Detect which cell encompasses the target text, then output its (x, y) center coordinate. 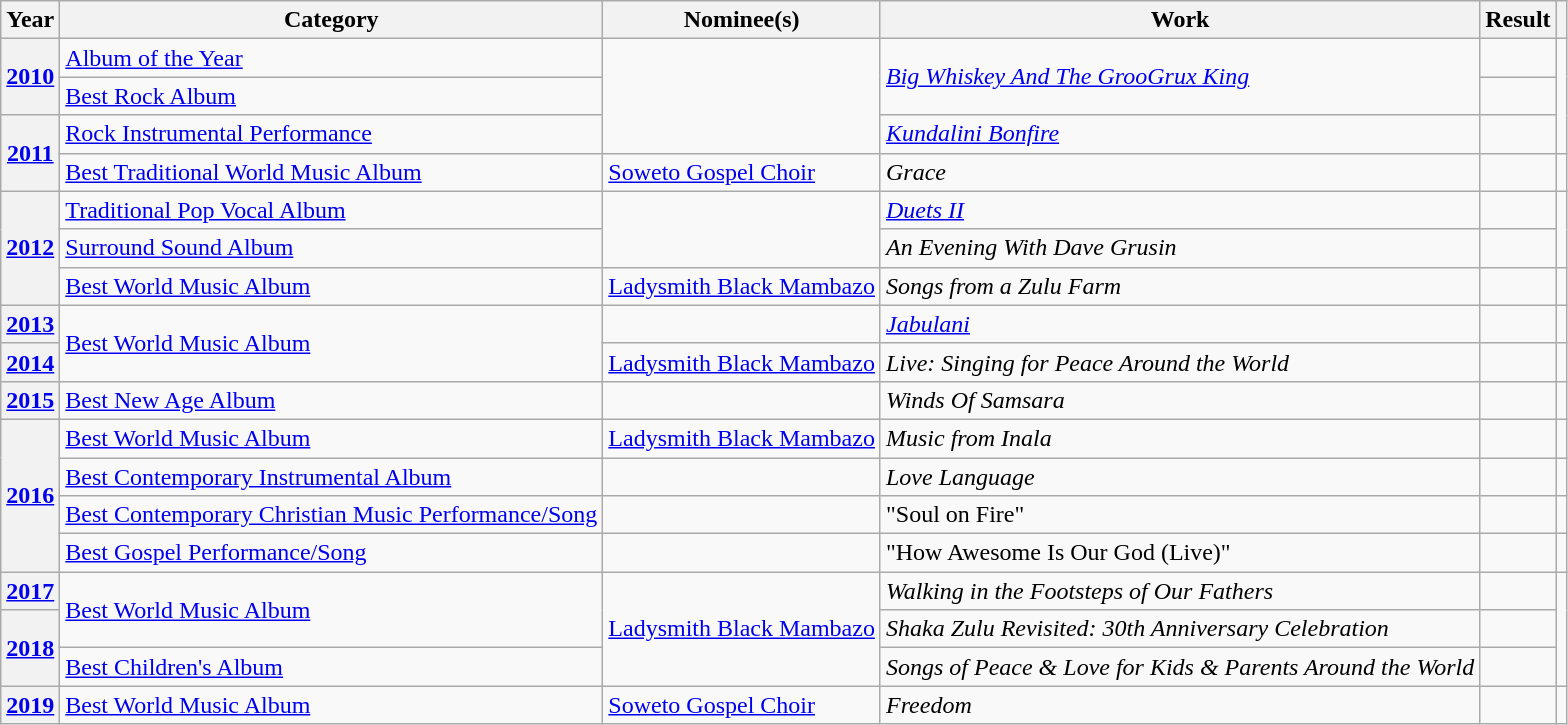
Freedom (1180, 705)
Duets II (1180, 210)
Best Contemporary Instrumental Album (332, 477)
Shaka Zulu Revisited: 30th Anniversary Celebration (1180, 629)
Big Whiskey And The GrooGrux King (1180, 77)
Love Language (1180, 477)
Year (30, 20)
Surround Sound Album (332, 248)
Kundalini Bonfire (1180, 134)
Best Gospel Performance/Song (332, 553)
Result (1518, 20)
Jabulani (1180, 324)
"How Awesome Is Our God (Live)" (1180, 553)
Best Children's Album (332, 667)
2019 (30, 705)
2010 (30, 77)
Songs of Peace & Love for Kids & Parents Around the World (1180, 667)
Traditional Pop Vocal Album (332, 210)
2016 (30, 495)
2017 (30, 591)
2014 (30, 362)
Live: Singing for Peace Around the World (1180, 362)
"Soul on Fire" (1180, 515)
Best New Age Album (332, 400)
Winds Of Samsara (1180, 400)
2012 (30, 248)
Album of the Year (332, 58)
Songs from a Zulu Farm (1180, 286)
Walking in the Footsteps of Our Fathers (1180, 591)
Work (1180, 20)
Best Contemporary Christian Music Performance/Song (332, 515)
2011 (30, 153)
Grace (1180, 172)
2013 (30, 324)
An Evening With Dave Grusin (1180, 248)
2015 (30, 400)
Nominee(s) (742, 20)
Best Rock Album (332, 96)
Rock Instrumental Performance (332, 134)
Music from Inala (1180, 438)
Best Traditional World Music Album (332, 172)
2018 (30, 648)
Category (332, 20)
